Find where the given text appears and provide that cell's center as [x, y] coordinate. 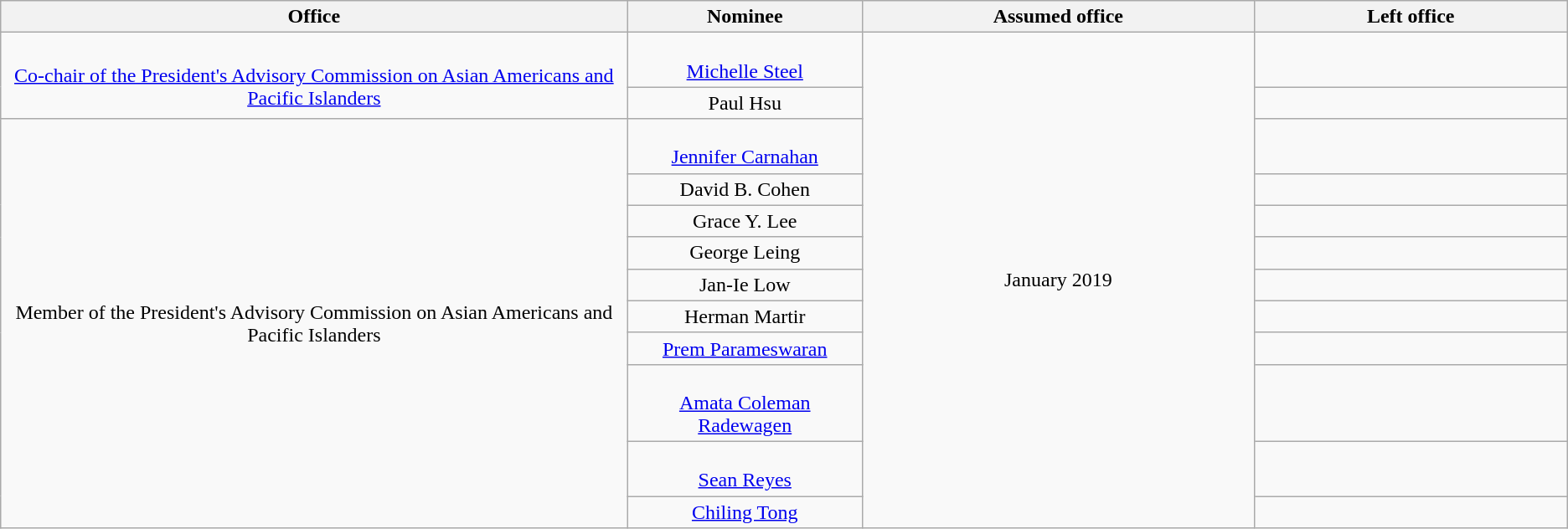
Amata Coleman Radewagen [745, 403]
David B. Cohen [745, 189]
Michelle Steel [745, 60]
Member of the President's Advisory Commission on Asian Americans and Pacific Islanders [314, 323]
George Leing [745, 253]
January 2019 [1059, 280]
Jennifer Carnahan [745, 146]
Left office [1411, 17]
Assumed office [1059, 17]
Paul Hsu [745, 103]
Herman Martir [745, 316]
Co-chair of the President's Advisory Commission on Asian Americans and Pacific Islanders [314, 75]
Grace Y. Lee [745, 221]
Jan-Ie Low [745, 285]
Sean Reyes [745, 469]
Prem Parameswaran [745, 348]
Chiling Tong [745, 511]
Office [314, 17]
Nominee [745, 17]
